Find where the given text appears and provide that cell's center as [x, y] coordinate. 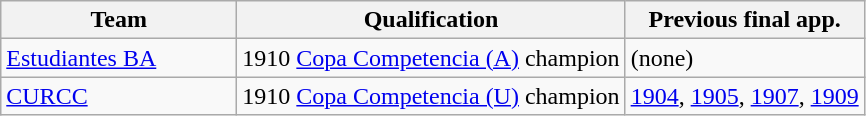
Team [119, 20]
1910 Copa Competencia (A) champion [431, 58]
1910 Copa Competencia (U) champion [431, 96]
Estudiantes BA [119, 58]
(none) [744, 58]
Previous final app. [744, 20]
Qualification [431, 20]
1904, 1905, 1907, 1909 [744, 96]
CURCC [119, 96]
